Output the (x, y) coordinate of the center of the cell containing the given text.  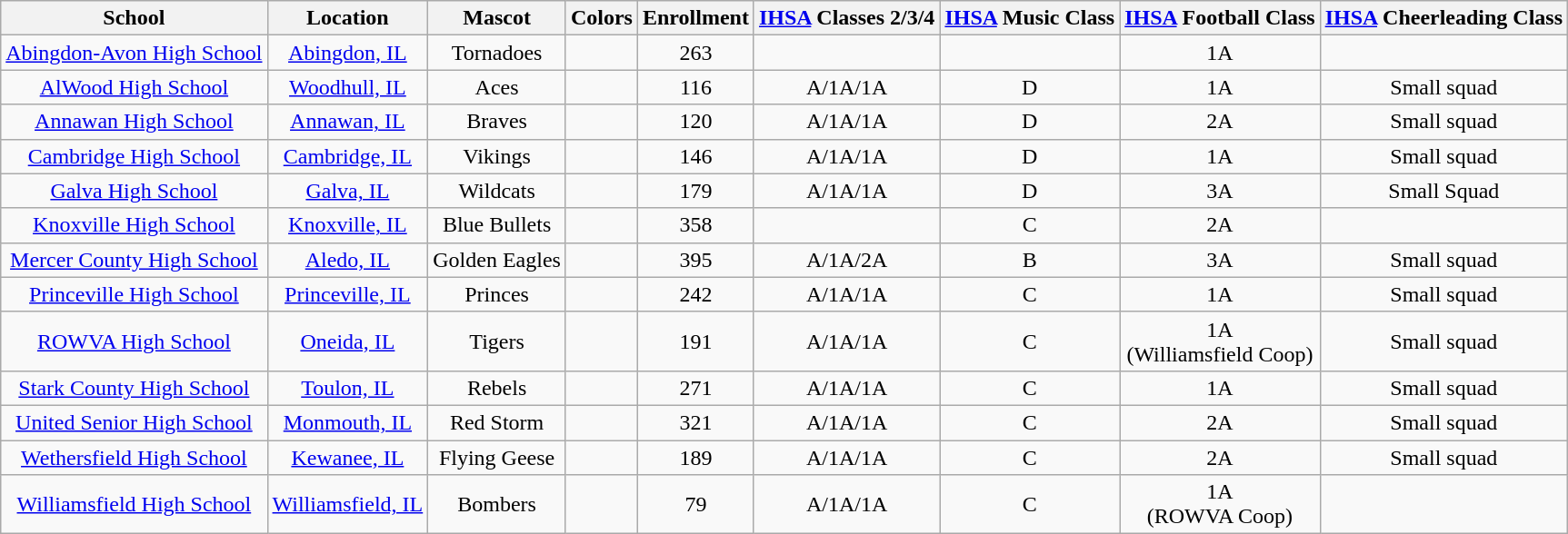
179 (695, 191)
Flying Geese (497, 457)
ROWVA High School (135, 341)
B (1030, 260)
1A(ROWVA Coop) (1220, 505)
Princes (497, 294)
Knoxville, IL (347, 225)
1A(Williamsfield Coop) (1220, 341)
Knoxville High School (135, 225)
IHSA Football Class (1220, 18)
Tigers (497, 341)
Blue Bullets (497, 225)
Colors (602, 18)
Vikings (497, 156)
263 (695, 53)
395 (695, 260)
Location (347, 18)
School (135, 18)
Williamsfield High School (135, 505)
Galva, IL (347, 191)
Mercer County High School (135, 260)
Annawan High School (135, 122)
Woodhull, IL (347, 87)
116 (695, 87)
Galva High School (135, 191)
242 (695, 294)
Mascot (497, 18)
Wethersfield High School (135, 457)
191 (695, 341)
Stark County High School (135, 388)
189 (695, 457)
321 (695, 422)
Small Squad (1443, 191)
AlWood High School (135, 87)
Tornadoes (497, 53)
Princeville High School (135, 294)
Wildcats (497, 191)
Aces (497, 87)
Cambridge, IL (347, 156)
146 (695, 156)
Aledo, IL (347, 260)
Rebels (497, 388)
271 (695, 388)
Abingdon, IL (347, 53)
Golden Eagles (497, 260)
120 (695, 122)
IHSA Classes 2/3/4 (846, 18)
Enrollment (695, 18)
Kewanee, IL (347, 457)
Princeville, IL (347, 294)
79 (695, 505)
Annawan, IL (347, 122)
Braves (497, 122)
Cambridge High School (135, 156)
Abingdon-Avon High School (135, 53)
Oneida, IL (347, 341)
Monmouth, IL (347, 422)
Red Storm (497, 422)
358 (695, 225)
Bombers (497, 505)
Williamsfield, IL (347, 505)
IHSA Music Class (1030, 18)
Toulon, IL (347, 388)
IHSA Cheerleading Class (1443, 18)
United Senior High School (135, 422)
A/1A/2A (846, 260)
